Provide the (X, Y) coordinate of the cell's center where the given text is located.  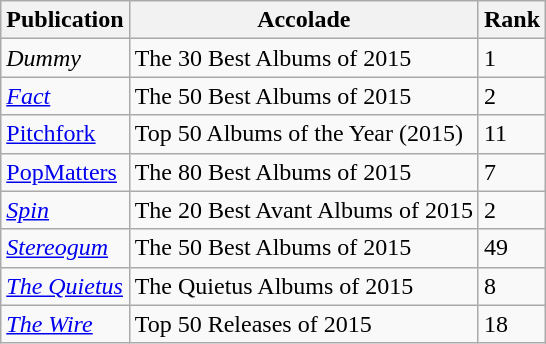
Publication (65, 20)
Rank (512, 20)
18 (512, 324)
Top 50 Albums of the Year (2015) (304, 134)
The 20 Best Avant Albums of 2015 (304, 210)
49 (512, 248)
7 (512, 172)
The 30 Best Albums of 2015 (304, 58)
8 (512, 286)
Top 50 Releases of 2015 (304, 324)
Fact (65, 96)
The 80 Best Albums of 2015 (304, 172)
Pitchfork (65, 134)
The Wire (65, 324)
Spin (65, 210)
The Quietus Albums of 2015 (304, 286)
The Quietus (65, 286)
11 (512, 134)
Stereogum (65, 248)
PopMatters (65, 172)
1 (512, 58)
Accolade (304, 20)
Dummy (65, 58)
